Scan for the cell matching the given text and deliver its (x, y) coordinate at center. 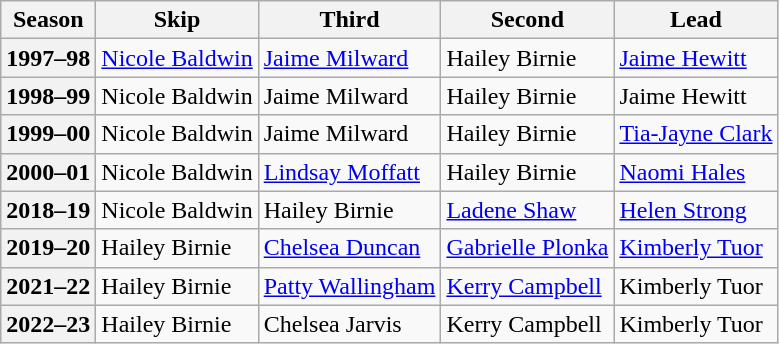
Season (48, 20)
2019–20 (48, 248)
2022–23 (48, 324)
Helen Strong (696, 210)
2018–19 (48, 210)
Second (528, 20)
Lindsay Moffatt (350, 172)
Skip (177, 20)
Third (350, 20)
Patty Wallingham (350, 286)
Chelsea Jarvis (350, 324)
Lead (696, 20)
1998–99 (48, 96)
Tia-Jayne Clark (696, 134)
2021–22 (48, 286)
Gabrielle Plonka (528, 248)
Chelsea Duncan (350, 248)
1999–00 (48, 134)
1997–98 (48, 58)
Ladene Shaw (528, 210)
Naomi Hales (696, 172)
2000–01 (48, 172)
